Extract the [X, Y] coordinate from the center of the cell holding the provided text.  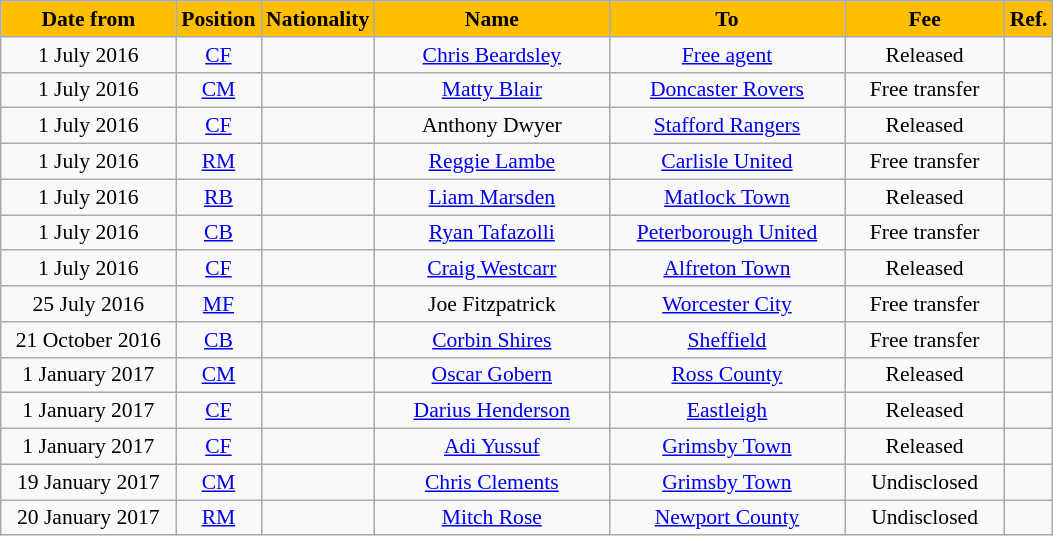
Carlisle United [726, 162]
Adi Yussuf [492, 447]
Fee [925, 19]
Name [492, 19]
To [726, 19]
Peterborough United [726, 233]
Newport County [726, 518]
Joe Fitzpatrick [492, 304]
Position [218, 19]
Worcester City [726, 304]
MF [218, 304]
Matlock Town [726, 197]
Sheffield [726, 340]
Anthony Dwyer [492, 126]
Corbin Shires [492, 340]
25 July 2016 [88, 304]
Matty Blair [492, 90]
Eastleigh [726, 411]
Nationality [318, 19]
Craig Westcarr [492, 269]
Free agent [726, 55]
Chris Clements [492, 482]
Liam Marsden [492, 197]
Date from [88, 19]
Oscar Gobern [492, 375]
RB [218, 197]
20 January 2017 [88, 518]
Ref. [1029, 19]
Stafford Rangers [726, 126]
Mitch Rose [492, 518]
Chris Beardsley [492, 55]
Ryan Tafazolli [492, 233]
19 January 2017 [88, 482]
Reggie Lambe [492, 162]
Darius Henderson [492, 411]
Alfreton Town [726, 269]
Doncaster Rovers [726, 90]
21 October 2016 [88, 340]
Ross County [726, 375]
